Return the [x, y] coordinate for the center point of the cell that contains the specified text.  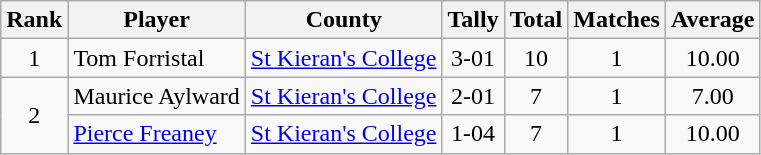
2 [34, 115]
Player [156, 20]
1-04 [473, 134]
2-01 [473, 96]
Matches [617, 20]
Pierce Freaney [156, 134]
Average [712, 20]
Maurice Aylward [156, 96]
10 [536, 58]
County [344, 20]
3-01 [473, 58]
Tally [473, 20]
Rank [34, 20]
Tom Forristal [156, 58]
7.00 [712, 96]
Total [536, 20]
